Detect which cell encompasses the target text, then output its [X, Y] center coordinate. 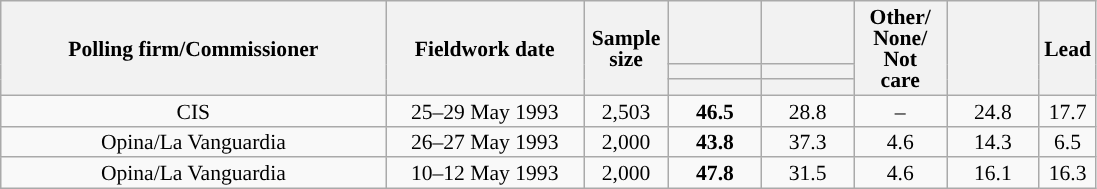
Fieldwork date [485, 48]
2,503 [626, 110]
14.3 [992, 142]
31.5 [808, 174]
Other/None/Notcare [900, 48]
26–27 May 1993 [485, 142]
46.5 [716, 110]
17.7 [1068, 110]
37.3 [808, 142]
Polling firm/Commissioner [194, 48]
16.1 [992, 174]
16.3 [1068, 174]
Sample size [626, 48]
25–29 May 1993 [485, 110]
47.8 [716, 174]
10–12 May 1993 [485, 174]
43.8 [716, 142]
Lead [1068, 48]
CIS [194, 110]
6.5 [1068, 142]
28.8 [808, 110]
24.8 [992, 110]
– [900, 110]
